Determine the [X, Y] coordinate at the center of the cell enclosing the given text.  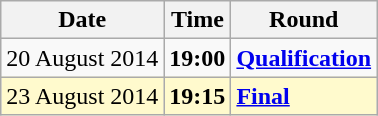
Round [304, 20]
19:15 [198, 96]
Time [198, 20]
23 August 2014 [82, 96]
19:00 [198, 58]
Final [304, 96]
20 August 2014 [82, 58]
Qualification [304, 58]
Date [82, 20]
